Detect which cell encompasses the target text, then output its [x, y] center coordinate. 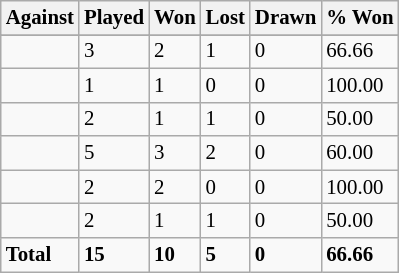
Lost [226, 18]
Played [114, 18]
Drawn [286, 18]
% Won [360, 18]
15 [114, 255]
60.00 [360, 153]
Against [40, 18]
Won [175, 18]
10 [175, 255]
Total [40, 255]
